Search for the cell housing the specified text and yield its [x, y] center coordinate. 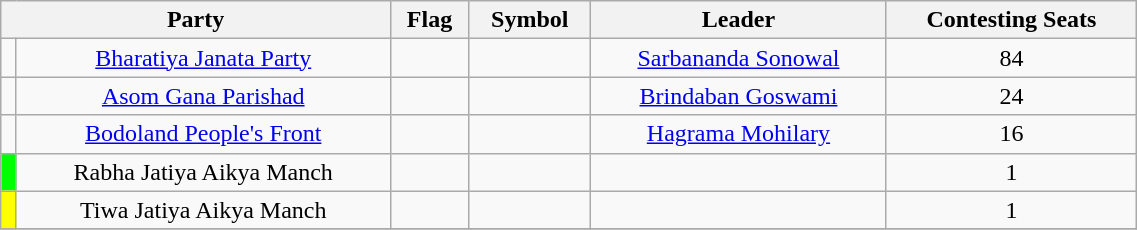
Symbol [530, 20]
24 [1012, 96]
Contesting Seats [1012, 20]
Asom Gana Parishad [203, 96]
Hagrama Mohilary [738, 134]
16 [1012, 134]
Bharatiya Janata Party [203, 58]
Party [196, 20]
Bodoland People's Front [203, 134]
84 [1012, 58]
Rabha Jatiya Aikya Manch [203, 172]
Leader [738, 20]
Tiwa Jatiya Aikya Manch [203, 210]
Flag [429, 20]
Brindaban Goswami [738, 96]
Sarbananda Sonowal [738, 58]
